Identify which cell holds the provided text, then report its (X, Y) central coordinate. 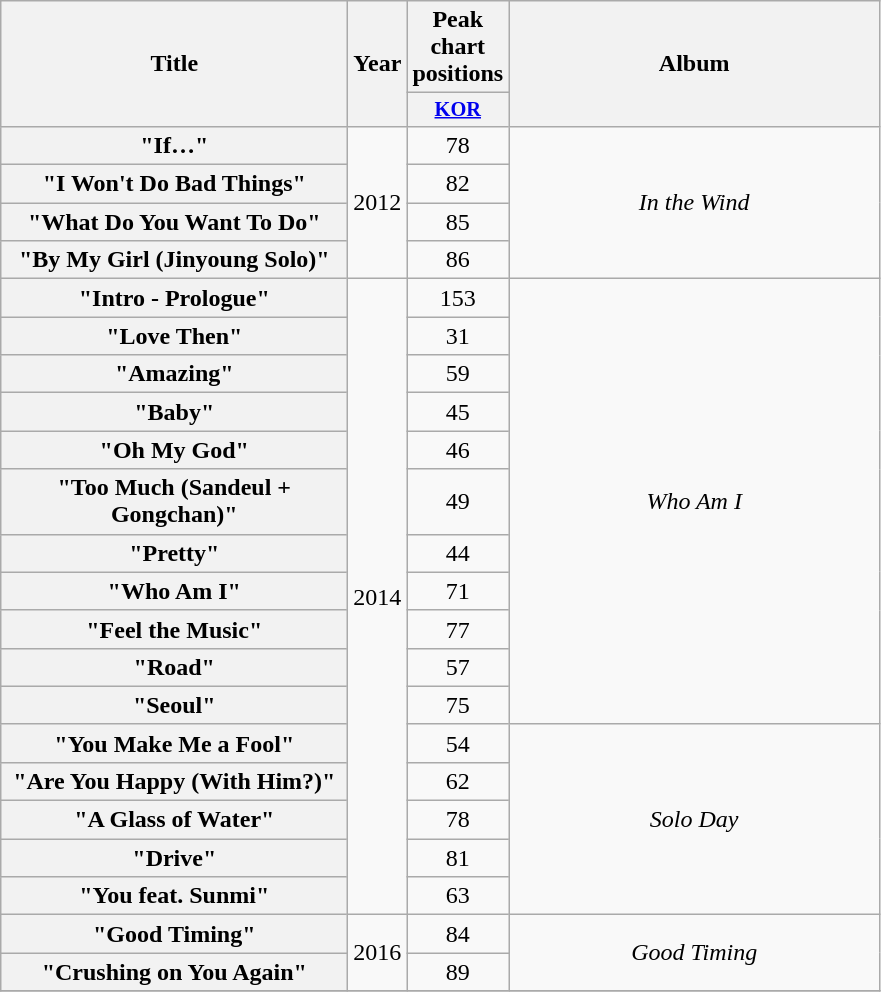
2012 (378, 202)
"Oh My God" (174, 450)
85 (458, 222)
Year (378, 64)
Peak chart positions (458, 47)
45 (458, 412)
"Amazing" (174, 374)
KOR (458, 110)
59 (458, 374)
84 (458, 934)
89 (458, 972)
Good Timing (694, 953)
"Drive" (174, 858)
49 (458, 502)
"If…" (174, 145)
"Love Then" (174, 336)
Solo Day (694, 819)
"I Won't Do Bad Things" (174, 184)
"Feel the Music" (174, 629)
63 (458, 896)
31 (458, 336)
"Intro - Prologue" (174, 298)
62 (458, 781)
"Good Timing" (174, 934)
"Who Am I" (174, 591)
77 (458, 629)
86 (458, 260)
46 (458, 450)
82 (458, 184)
153 (458, 298)
"Are You Happy (With Him?)" (174, 781)
"By My Girl (Jinyoung Solo)" (174, 260)
75 (458, 705)
81 (458, 858)
"You feat. Sunmi" (174, 896)
"Road" (174, 667)
54 (458, 743)
2014 (378, 597)
"Pretty" (174, 553)
"Crushing on You Again" (174, 972)
"Baby" (174, 412)
Title (174, 64)
"What Do You Want To Do" (174, 222)
57 (458, 667)
"A Glass of Water" (174, 820)
"Too Much (Sandeul + Gongchan)" (174, 502)
In the Wind (694, 202)
Album (694, 64)
"Seoul" (174, 705)
Who Am I (694, 502)
44 (458, 553)
71 (458, 591)
"You Make Me a Fool" (174, 743)
2016 (378, 953)
